Find where the given text appears and provide that cell's center as [x, y] coordinate. 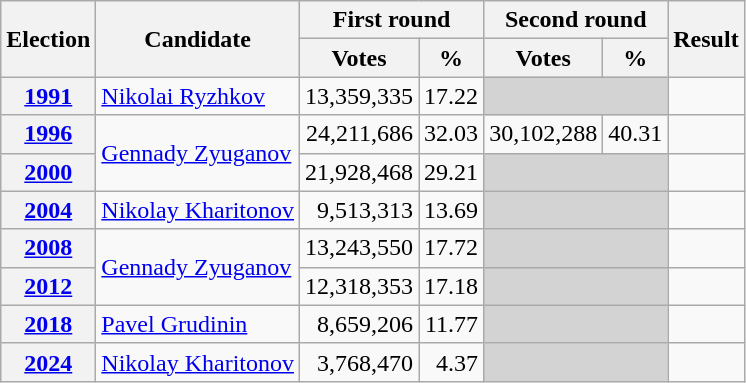
17.22 [452, 96]
13,243,550 [360, 248]
Pavel Grudinin [198, 324]
13,359,335 [360, 96]
30,102,288 [544, 134]
1991 [48, 96]
13.69 [452, 210]
8,659,206 [360, 324]
9,513,313 [360, 210]
21,928,468 [360, 172]
12,318,353 [360, 286]
2012 [48, 286]
2018 [48, 324]
17.72 [452, 248]
2000 [48, 172]
2004 [48, 210]
11.77 [452, 324]
32.03 [452, 134]
Election [48, 39]
4.37 [452, 362]
40.31 [636, 134]
Nikolai Ryzhkov [198, 96]
24,211,686 [360, 134]
2008 [48, 248]
1996 [48, 134]
17.18 [452, 286]
First round [392, 20]
2024 [48, 362]
29.21 [452, 172]
Second round [576, 20]
Candidate [198, 39]
3,768,470 [360, 362]
Result [706, 39]
